Identify which cell holds the provided text, then report its (x, y) central coordinate. 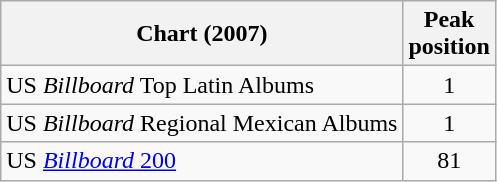
81 (449, 161)
Peakposition (449, 34)
US Billboard 200 (202, 161)
US Billboard Regional Mexican Albums (202, 123)
Chart (2007) (202, 34)
US Billboard Top Latin Albums (202, 85)
